Scan for the cell matching the given text and deliver its [X, Y] coordinate at center. 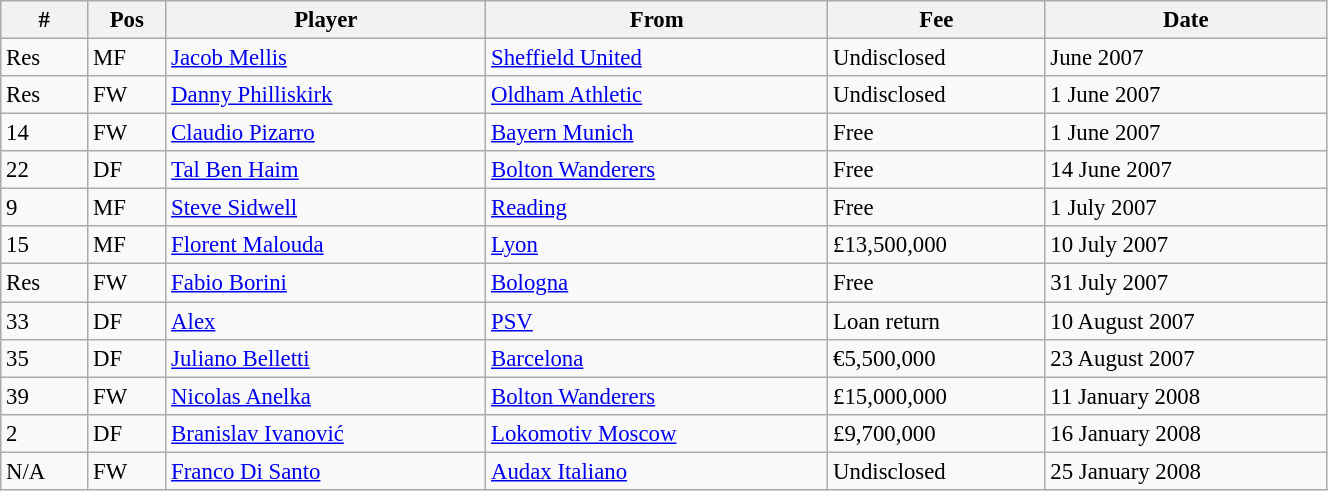
Branislav Ivanović [326, 433]
31 July 2007 [1186, 283]
11 January 2008 [1186, 396]
Juliano Belletti [326, 358]
15 [44, 245]
Sheffield United [657, 58]
Steve Sidwell [326, 208]
Fabio Borini [326, 283]
Bologna [657, 283]
£15,000,000 [936, 396]
1 July 2007 [1186, 208]
14 June 2007 [1186, 170]
33 [44, 321]
From [657, 20]
Lyon [657, 245]
£13,500,000 [936, 245]
Franco Di Santo [326, 471]
Audax Italiano [657, 471]
Date [1186, 20]
PSV [657, 321]
Tal Ben Haim [326, 170]
Jacob Mellis [326, 58]
Barcelona [657, 358]
39 [44, 396]
10 July 2007 [1186, 245]
Fee [936, 20]
16 January 2008 [1186, 433]
£9,700,000 [936, 433]
June 2007 [1186, 58]
23 August 2007 [1186, 358]
35 [44, 358]
Danny Philliskirk [326, 95]
Reading [657, 208]
Loan return [936, 321]
Oldham Athletic [657, 95]
Claudio Pizarro [326, 133]
Alex [326, 321]
N/A [44, 471]
Pos [127, 20]
22 [44, 170]
10 August 2007 [1186, 321]
€5,500,000 [936, 358]
9 [44, 208]
2 [44, 433]
# [44, 20]
Bayern Munich [657, 133]
Player [326, 20]
14 [44, 133]
Nicolas Anelka [326, 396]
25 January 2008 [1186, 471]
Lokomotiv Moscow [657, 433]
Florent Malouda [326, 245]
